Pinpoint the cell where the given text exists, returning its (X, Y) midpoint coordinate. 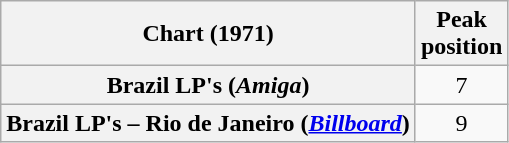
9 (461, 123)
Brazil LP's (Amiga) (208, 85)
7 (461, 85)
Brazil LP's – Rio de Janeiro (Billboard) (208, 123)
Peakposition (461, 34)
Chart (1971) (208, 34)
